Capture the cell that displays the provided text and extract its (X, Y) central coordinate. 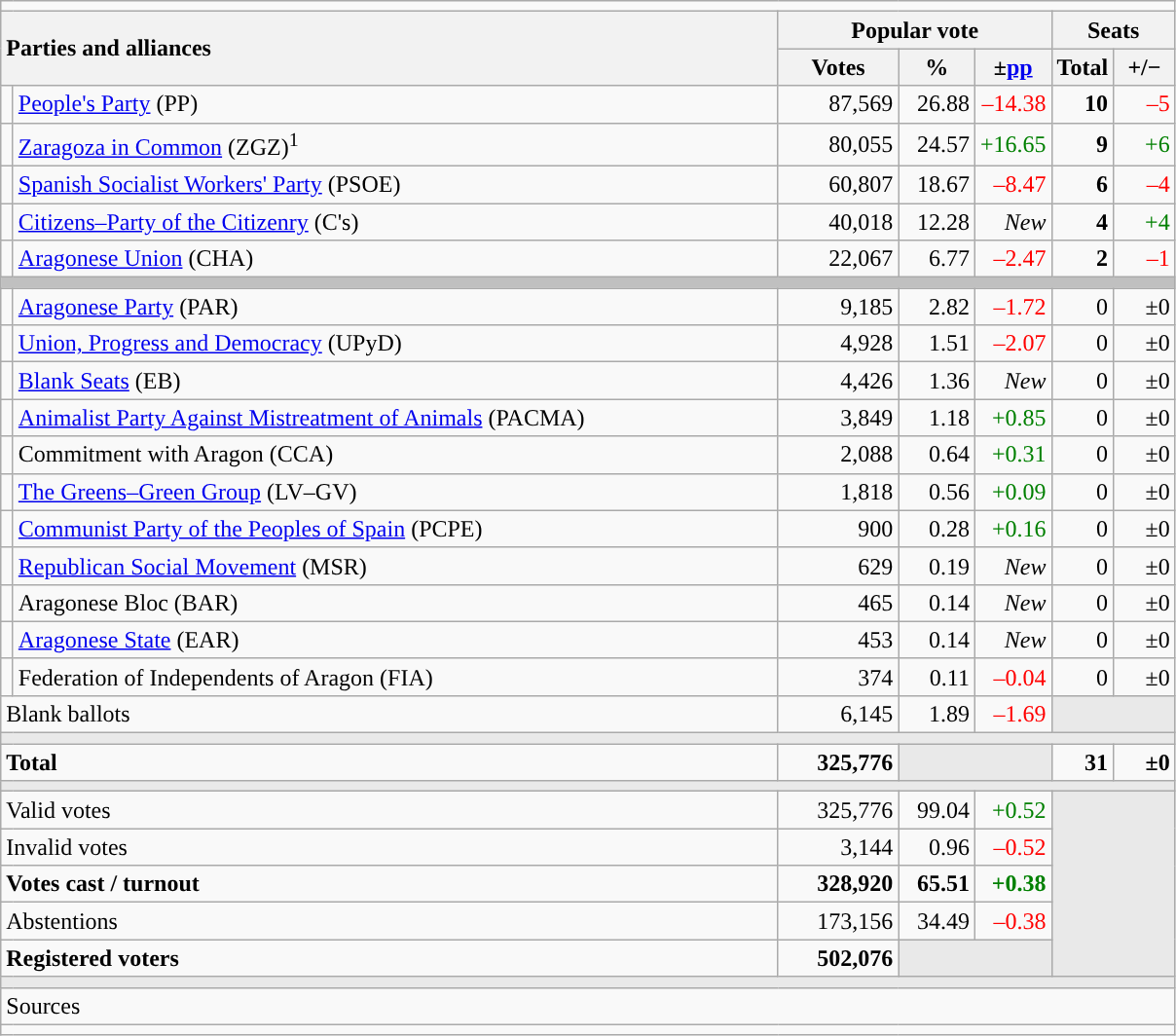
99.04 (937, 810)
+0.16 (1012, 529)
Sources (588, 1006)
60,807 (838, 185)
1.36 (937, 381)
Aragonese Bloc (BAR) (395, 603)
Commitment with Aragon (CCA) (395, 455)
31 (1083, 762)
+0.31 (1012, 455)
173,156 (838, 921)
–1.69 (1012, 714)
Aragonese Party (PAR) (395, 307)
Votes (838, 67)
–0.04 (1012, 677)
0.56 (937, 492)
328,920 (838, 884)
453 (838, 640)
–2.07 (1012, 344)
–1 (1145, 259)
Citizens–Party of the Citizenry (C's) (395, 222)
900 (838, 529)
Blank ballots (389, 714)
18.67 (937, 185)
–5 (1145, 104)
–1.72 (1012, 307)
87,569 (838, 104)
Communist Party of the Peoples of Spain (PCPE) (395, 529)
Union, Progress and Democracy (UPyD) (395, 344)
Valid votes (389, 810)
34.49 (937, 921)
–4 (1145, 185)
The Greens–Green Group (LV–GV) (395, 492)
–0.38 (1012, 921)
Aragonese Union (CHA) (395, 259)
Federation of Independents of Aragon (FIA) (395, 677)
Invalid votes (389, 847)
6,145 (838, 714)
1.51 (937, 344)
Spanish Socialist Workers' Party (PSOE) (395, 185)
0.19 (937, 566)
1.18 (937, 418)
+0.85 (1012, 418)
Popular vote (915, 30)
65.51 (937, 884)
+0.52 (1012, 810)
0.64 (937, 455)
24.57 (937, 144)
+0.09 (1012, 492)
Parties and alliances (389, 49)
4,426 (838, 381)
0.28 (937, 529)
1,818 (838, 492)
% (937, 67)
3,144 (838, 847)
Votes cast / turnout (389, 884)
Zaragoza in Common (ZGZ)1 (395, 144)
+6 (1145, 144)
10 (1083, 104)
80,055 (838, 144)
4,928 (838, 344)
Registered voters (389, 958)
2,088 (838, 455)
2.82 (937, 307)
–2.47 (1012, 259)
Abstentions (389, 921)
26.88 (937, 104)
6 (1083, 185)
–0.52 (1012, 847)
502,076 (838, 958)
–8.47 (1012, 185)
Aragonese State (EAR) (395, 640)
+4 (1145, 222)
629 (838, 566)
9,185 (838, 307)
2 (1083, 259)
+16.65 (1012, 144)
1.89 (937, 714)
0.11 (937, 677)
12.28 (937, 222)
+0.38 (1012, 884)
9 (1083, 144)
4 (1083, 222)
People's Party (PP) (395, 104)
374 (838, 677)
40,018 (838, 222)
±pp (1012, 67)
+/− (1145, 67)
Animalist Party Against Mistreatment of Animals (PACMA) (395, 418)
465 (838, 603)
22,067 (838, 259)
Republican Social Movement (MSR) (395, 566)
0.96 (937, 847)
3,849 (838, 418)
Blank Seats (EB) (395, 381)
–14.38 (1012, 104)
Seats (1114, 30)
6.77 (937, 259)
